Scan for the cell matching the given text and deliver its [X, Y] coordinate at center. 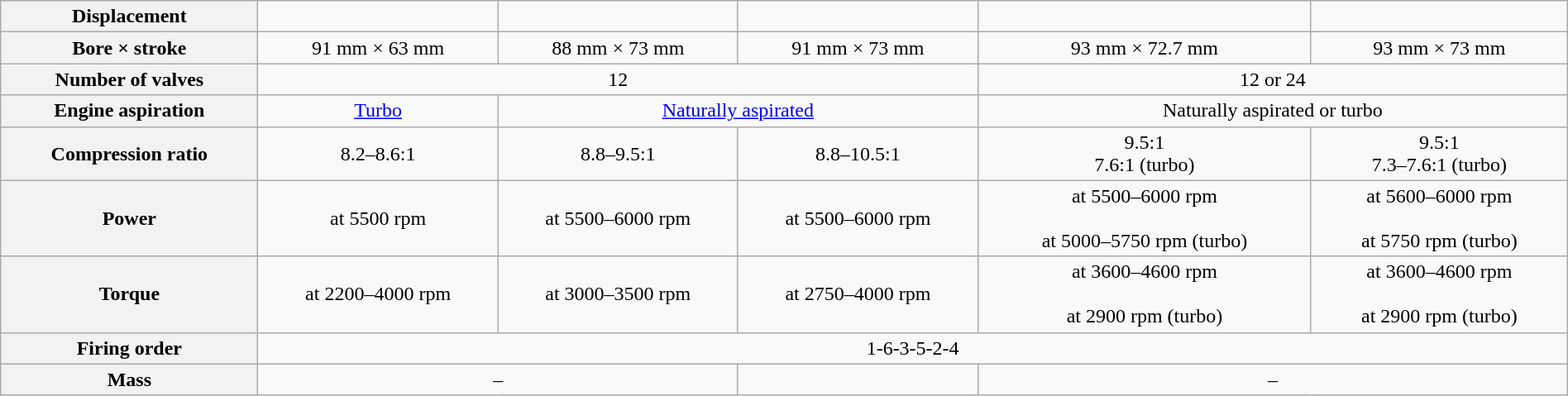
Turbo [378, 111]
at 2750–4000 rpm [858, 294]
88 mm × 73 mm [618, 48]
Naturally aspirated or turbo [1274, 111]
91 mm × 73 mm [858, 48]
8.2–8.6:1 [378, 154]
Power [129, 218]
Compression ratio [129, 154]
Firing order [129, 348]
1-6-3-5-2-4 [913, 348]
Naturally aspirated [738, 111]
at 5500–6000 rpm at 5000–5750 rpm (turbo) [1145, 218]
at 5600–6000 rpm at 5750 rpm (turbo) [1439, 218]
93 mm × 72.7 mm [1145, 48]
9.5:17.3–7.6:1 (turbo) [1439, 154]
8.8–9.5:1 [618, 154]
at 3000–3500 rpm [618, 294]
at 5500 rpm [378, 218]
93 mm × 73 mm [1439, 48]
Engine aspiration [129, 111]
12 [619, 79]
9.5:17.6:1 (turbo) [1145, 154]
Torque [129, 294]
at 2200–4000 rpm [378, 294]
8.8–10.5:1 [858, 154]
Bore × stroke [129, 48]
Number of valves [129, 79]
12 or 24 [1274, 79]
Displacement [129, 17]
91 mm × 63 mm [378, 48]
Mass [129, 379]
